For the text-containing cell, return its midpoint in (x, y) coordinate format. 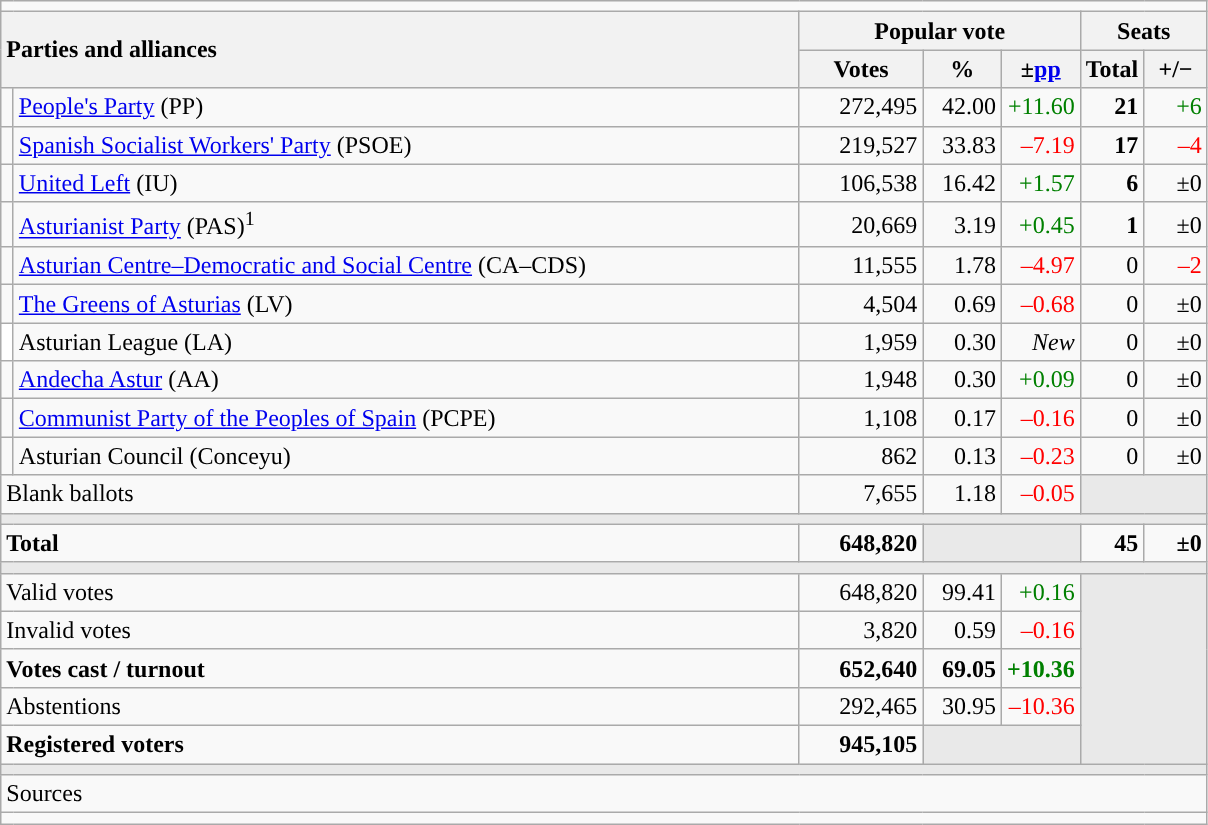
1,108 (861, 418)
3.19 (962, 224)
–0.23 (1040, 456)
6 (1112, 183)
–10.36 (1040, 706)
Sources (604, 794)
1.18 (962, 494)
17 (1112, 145)
1,959 (861, 342)
Votes (861, 69)
16.42 (962, 183)
272,495 (861, 107)
4,504 (861, 304)
–4.97 (1040, 266)
New (1040, 342)
292,465 (861, 706)
Parties and alliances (400, 50)
Abstentions (400, 706)
0.17 (962, 418)
69.05 (962, 668)
+/− (1176, 69)
–4 (1176, 145)
945,105 (861, 745)
21 (1112, 107)
Andecha Astur (AA) (406, 380)
1.78 (962, 266)
1,948 (861, 380)
United Left (IU) (406, 183)
30.95 (962, 706)
Asturian Centre–Democratic and Social Centre (CA–CDS) (406, 266)
Valid votes (400, 592)
0.59 (962, 630)
The Greens of Asturias (LV) (406, 304)
Asturian Council (Conceyu) (406, 456)
Seats (1144, 31)
Asturian League (LA) (406, 342)
Votes cast / turnout (400, 668)
33.83 (962, 145)
Invalid votes (400, 630)
106,538 (861, 183)
99.41 (962, 592)
+0.16 (1040, 592)
3,820 (861, 630)
Spanish Socialist Workers' Party (PSOE) (406, 145)
Asturianist Party (PAS)1 (406, 224)
Blank ballots (400, 494)
Communist Party of the Peoples of Spain (PCPE) (406, 418)
0.69 (962, 304)
+0.09 (1040, 380)
+6 (1176, 107)
–2 (1176, 266)
862 (861, 456)
+10.36 (1040, 668)
0.13 (962, 456)
1 (1112, 224)
+11.60 (1040, 107)
Registered voters (400, 745)
±pp (1040, 69)
11,555 (861, 266)
Popular vote (940, 31)
+0.45 (1040, 224)
652,640 (861, 668)
+1.57 (1040, 183)
7,655 (861, 494)
–0.68 (1040, 304)
–0.05 (1040, 494)
20,669 (861, 224)
45 (1112, 543)
–7.19 (1040, 145)
42.00 (962, 107)
% (962, 69)
People's Party (PP) (406, 107)
219,527 (861, 145)
